Detect which cell encompasses the target text, then output its (x, y) center coordinate. 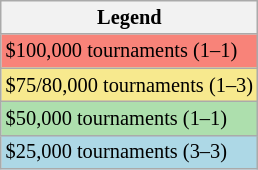
$50,000 tournaments (1–1) (130, 118)
Legend (130, 17)
$25,000 tournaments (3–3) (130, 152)
$100,000 tournaments (1–1) (130, 51)
$75/80,000 tournaments (1–3) (130, 85)
